Output the [X, Y] coordinate of the center of the cell containing the given text.  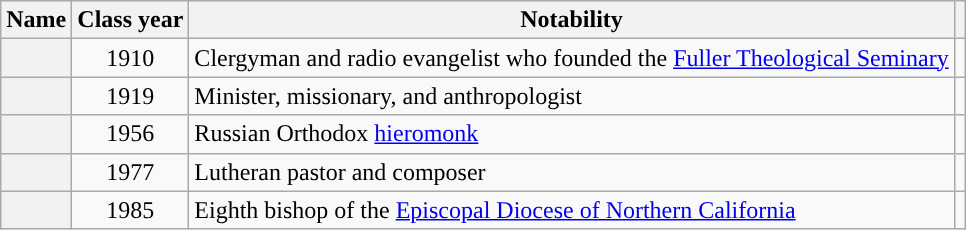
Russian Orthodox hieromonk [572, 134]
1956 [130, 134]
1977 [130, 172]
Minister, missionary, and anthropologist [572, 96]
1919 [130, 96]
Clergyman and radio evangelist who founded the Fuller Theological Seminary [572, 58]
Eighth bishop of the Episcopal Diocese of Northern California [572, 210]
Class year [130, 20]
1985 [130, 210]
Notability [572, 20]
Lutheran pastor and composer [572, 172]
1910 [130, 58]
Name [36, 20]
